From the cell containing the given text, extract its center point as (X, Y) coordinate. 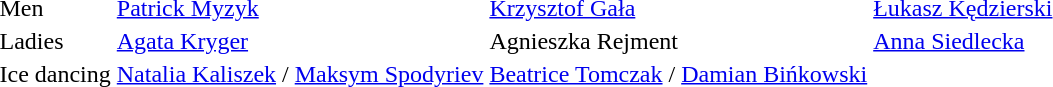
Agnieszka Rejment (678, 41)
Agata Kryger (300, 41)
